Find where the given text appears and provide that cell's center as (x, y) coordinate. 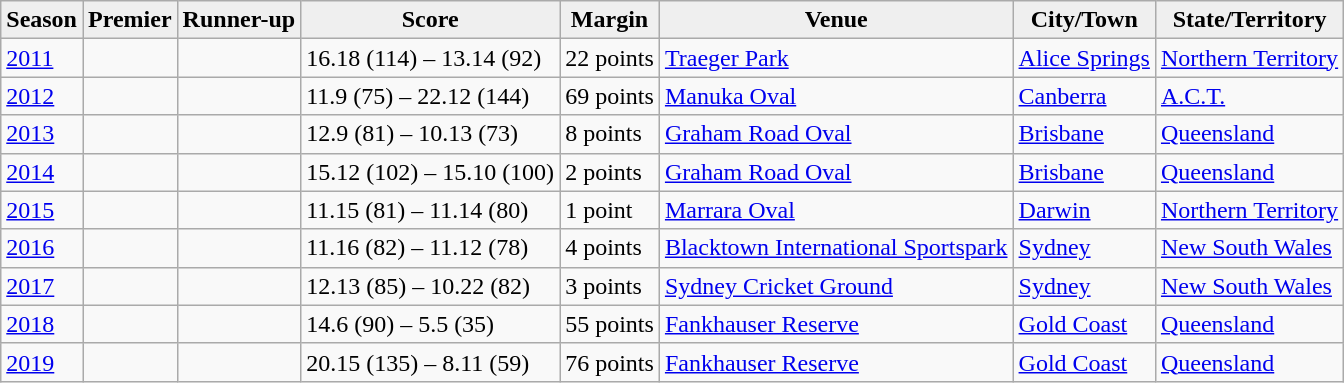
2014 (42, 172)
2011 (42, 58)
2015 (42, 210)
4 points (610, 248)
11.15 (81) – 11.14 (80) (430, 210)
Score (430, 20)
City/Town (1084, 20)
2018 (42, 324)
2012 (42, 96)
Sydney Cricket Ground (836, 286)
12.9 (81) – 10.13 (73) (430, 134)
1 point (610, 210)
Marrara Oval (836, 210)
Darwin (1084, 210)
Margin (610, 20)
Venue (836, 20)
State/Territory (1249, 20)
15.12 (102) – 15.10 (100) (430, 172)
2013 (42, 134)
Traeger Park (836, 58)
Premier (130, 20)
16.18 (114) – 13.14 (92) (430, 58)
3 points (610, 286)
A.C.T. (1249, 96)
2 points (610, 172)
55 points (610, 324)
2017 (42, 286)
12.13 (85) – 10.22 (82) (430, 286)
Blacktown International Sportspark (836, 248)
76 points (610, 362)
11.16 (82) – 11.12 (78) (430, 248)
2019 (42, 362)
Manuka Oval (836, 96)
Alice Springs (1084, 58)
8 points (610, 134)
11.9 (75) – 22.12 (144) (430, 96)
Canberra (1084, 96)
14.6 (90) – 5.5 (35) (430, 324)
Runner-up (239, 20)
2016 (42, 248)
69 points (610, 96)
22 points (610, 58)
20.15 (135) – 8.11 (59) (430, 362)
Season (42, 20)
